Provide the (X, Y) coordinate of the cell's center where the given text is located.  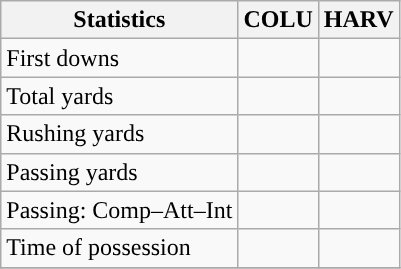
Rushing yards (120, 134)
COLU (278, 20)
First downs (120, 58)
HARV (358, 20)
Passing yards (120, 172)
Passing: Comp–Att–Int (120, 210)
Total yards (120, 96)
Statistics (120, 20)
Time of possession (120, 248)
